Extract the [X, Y] coordinate from the center of the cell holding the provided text.  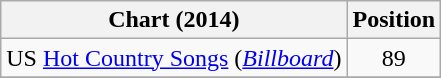
89 [394, 58]
US Hot Country Songs (Billboard) [174, 58]
Position [394, 20]
Chart (2014) [174, 20]
